Pinpoint the cell where the given text exists, returning its (X, Y) midpoint coordinate. 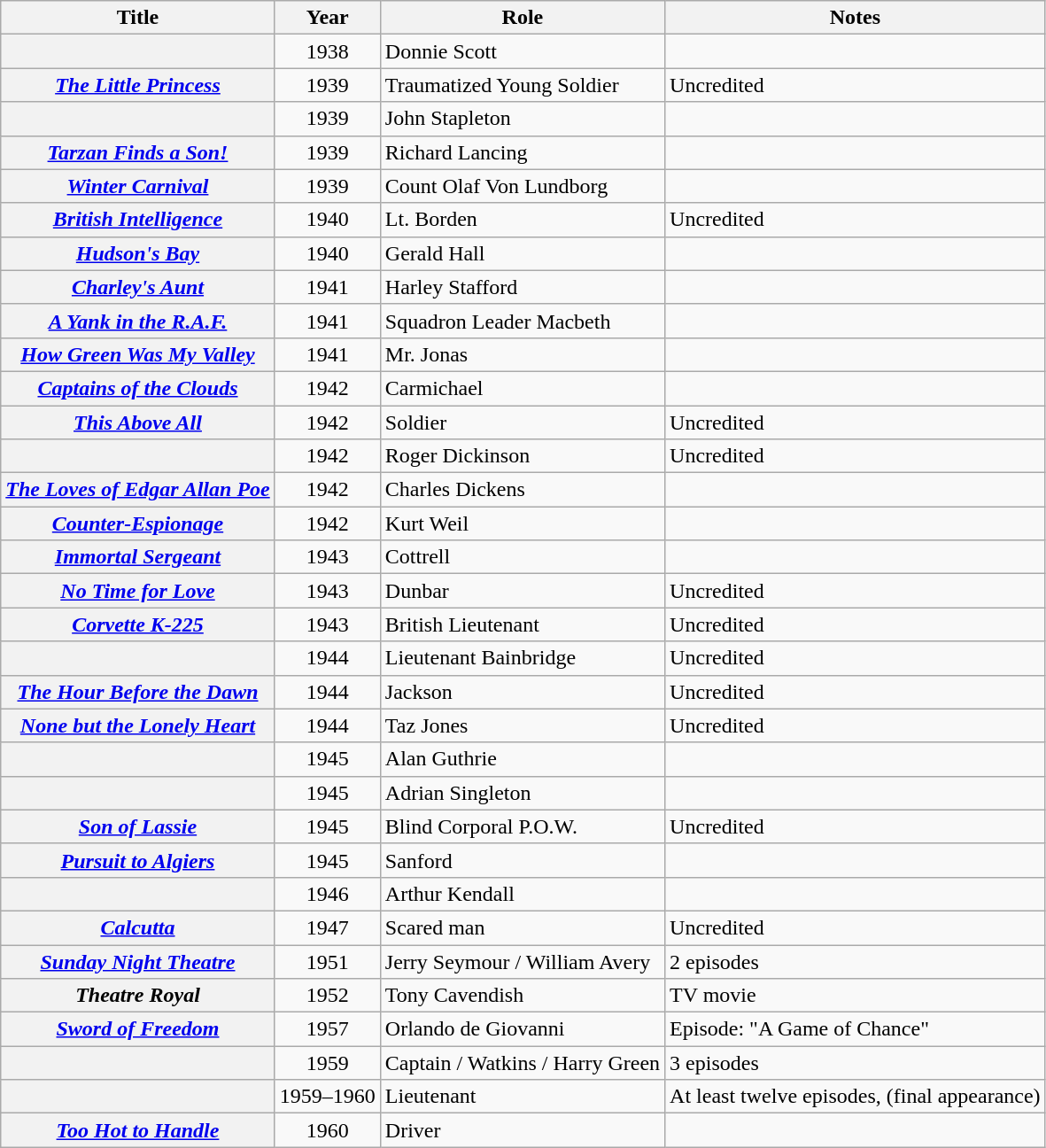
Counter-Espionage (138, 524)
Arthur Kendall (523, 894)
2 episodes (856, 961)
Adrian Singleton (523, 793)
Count Olaf Von Lundborg (523, 186)
Traumatized Young Soldier (523, 85)
Son of Lassie (138, 826)
Lieutenant (523, 1097)
The Loves of Edgar Allan Poe (138, 490)
Lieutenant Bainbridge (523, 658)
This Above All (138, 423)
Mr. Jonas (523, 354)
British Intelligence (138, 220)
Sword of Freedom (138, 1029)
Harley Stafford (523, 287)
Cottrell (523, 557)
Year (328, 18)
Captains of the Clouds (138, 388)
Too Hot to Handle (138, 1130)
Tony Cavendish (523, 996)
Corvette K-225 (138, 624)
1946 (328, 894)
1959–1960 (328, 1097)
The Hour Before the Dawn (138, 692)
1960 (328, 1130)
Charley's Aunt (138, 287)
Title (138, 18)
Notes (856, 18)
TV movie (856, 996)
Tarzan Finds a Son! (138, 152)
Donnie Scott (523, 51)
Role (523, 18)
Carmichael (523, 388)
John Stapleton (523, 119)
1957 (328, 1029)
Theatre Royal (138, 996)
Charles Dickens (523, 490)
Pursuit to Algiers (138, 860)
1938 (328, 51)
1951 (328, 961)
Scared man (523, 927)
Squadron Leader Macbeth (523, 321)
Kurt Weil (523, 524)
Soldier (523, 423)
Driver (523, 1130)
Blind Corporal P.O.W. (523, 826)
Captain / Watkins / Harry Green (523, 1063)
How Green Was My Valley (138, 354)
Winter Carnival (138, 186)
Calcutta (138, 927)
At least twelve episodes, (final appearance) (856, 1097)
A Yank in the R.A.F. (138, 321)
Alan Guthrie (523, 759)
3 episodes (856, 1063)
1952 (328, 996)
Lt. Borden (523, 220)
Gerald Hall (523, 253)
Roger Dickinson (523, 456)
Dunbar (523, 591)
Sanford (523, 860)
The Little Princess (138, 85)
No Time for Love (138, 591)
Jackson (523, 692)
British Lieutenant (523, 624)
Hudson's Bay (138, 253)
Episode: "A Game of Chance" (856, 1029)
Sunday Night Theatre (138, 961)
Orlando de Giovanni (523, 1029)
None but the Lonely Heart (138, 725)
Immortal Sergeant (138, 557)
Richard Lancing (523, 152)
Taz Jones (523, 725)
Jerry Seymour / William Avery (523, 961)
1947 (328, 927)
1959 (328, 1063)
